Provide the (X, Y) coordinate of the cell's center where the given text is located.  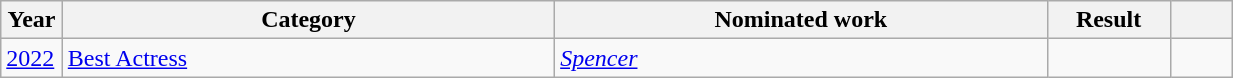
Year (32, 20)
Result (1108, 20)
2022 (32, 58)
Spencer (801, 58)
Best Actress (308, 58)
Nominated work (801, 20)
Category (308, 20)
